Scan for the cell matching the given text and deliver its [X, Y] coordinate at center. 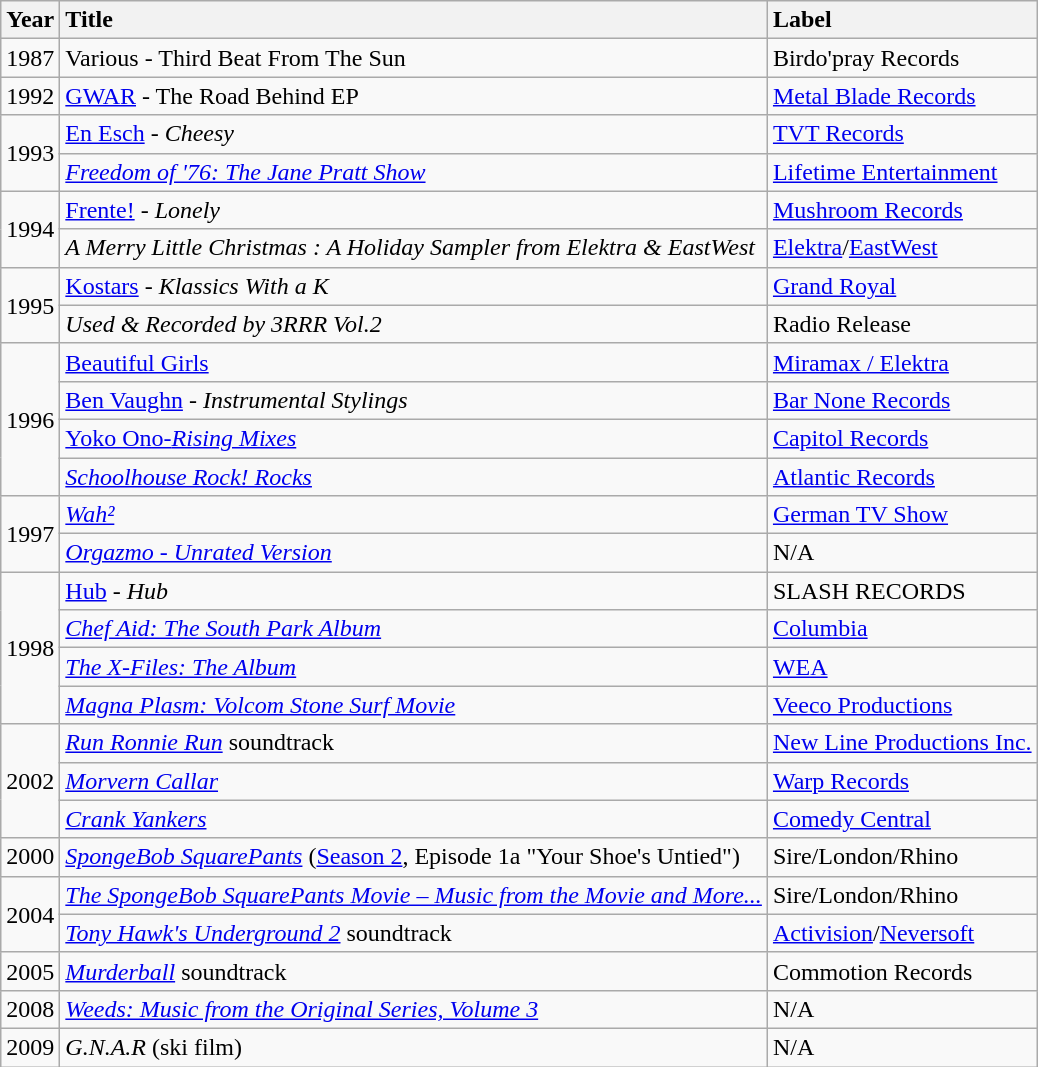
Run Ronnie Run soundtrack [414, 743]
1992 [30, 96]
Wah² [414, 515]
Label [902, 20]
New Line Productions Inc. [902, 743]
2008 [30, 1009]
Radio Release [902, 324]
Crank Yankers [414, 819]
Year [30, 20]
2005 [30, 971]
Frente! - Lonely [414, 210]
TVT Records [902, 134]
1998 [30, 648]
Beautiful Girls [414, 362]
Grand Royal [902, 286]
A Merry Little Christmas : A Holiday Sampler from Elektra & EastWest [414, 248]
En Esch - Cheesy [414, 134]
Schoolhouse Rock! Rocks [414, 477]
Metal Blade Records [902, 96]
SpongeBob SquarePants (Season 2, Episode 1a "Your Shoe's Untied") [414, 857]
2004 [30, 914]
GWAR - The Road Behind EP [414, 96]
Columbia [902, 629]
Hub - Hub [414, 591]
Warp Records [902, 781]
Birdo'pray Records [902, 58]
Title [414, 20]
Magna Plasm: Volcom Stone Surf Movie [414, 705]
Activision/Neversoft [902, 933]
2009 [30, 1047]
Veeco Productions [902, 705]
1997 [30, 534]
1994 [30, 229]
2000 [30, 857]
Atlantic Records [902, 477]
Lifetime Entertainment [902, 172]
Kostars - Klassics With a K [414, 286]
Miramax / Elektra [902, 362]
1996 [30, 419]
Bar None Records [902, 400]
Various - Third Beat From The Sun [414, 58]
Freedom of '76: The Jane Pratt Show [414, 172]
Orgazmo - Unrated Version [414, 553]
The SpongeBob SquarePants Movie – Music from the Movie and More... [414, 895]
Weeds: Music from the Original Series, Volume 3 [414, 1009]
Tony Hawk's Underground 2 soundtrack [414, 933]
Murderball soundtrack [414, 971]
Used & Recorded by 3RRR Vol.2 [414, 324]
1993 [30, 153]
Commotion Records [902, 971]
SLASH RECORDS [902, 591]
Mushroom Records [902, 210]
Capitol Records [902, 438]
The X-Files: The Album [414, 667]
Morvern Callar [414, 781]
2002 [30, 781]
Comedy Central [902, 819]
Elektra/EastWest [902, 248]
1987 [30, 58]
Ben Vaughn - Instrumental Stylings [414, 400]
German TV Show [902, 515]
WEA [902, 667]
Chef Aid: The South Park Album [414, 629]
G.N.A.R (ski film) [414, 1047]
1995 [30, 305]
Yoko Ono-Rising Mixes [414, 438]
